Detect which cell encompasses the target text, then output its [x, y] center coordinate. 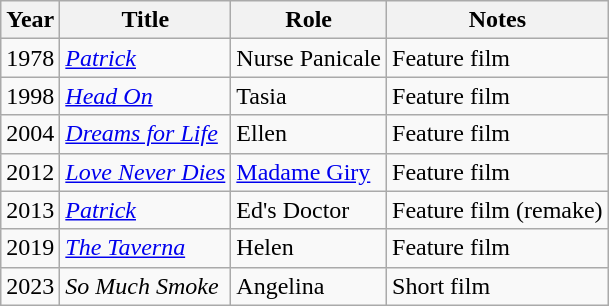
The Taverna [146, 248]
Title [146, 20]
Angelina [309, 286]
Nurse Panicale [309, 58]
Ellen [309, 134]
Helen [309, 248]
Role [309, 20]
1978 [30, 58]
Ed's Doctor [309, 210]
Year [30, 20]
Madame Giry [309, 172]
Dreams for Life [146, 134]
2023 [30, 286]
Love Never Dies [146, 172]
2013 [30, 210]
1998 [30, 96]
Tasia [309, 96]
Head On [146, 96]
Notes [498, 20]
2019 [30, 248]
Feature film (remake) [498, 210]
So Much Smoke [146, 286]
Short film [498, 286]
2004 [30, 134]
2012 [30, 172]
